For the text-containing cell, return its midpoint in [x, y] coordinate format. 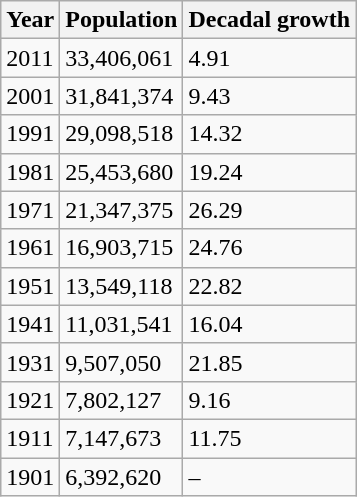
– [270, 477]
6,392,620 [122, 477]
1991 [30, 134]
11.75 [270, 438]
29,098,518 [122, 134]
14.32 [270, 134]
1941 [30, 324]
13,549,118 [122, 286]
9,507,050 [122, 362]
1951 [30, 286]
16.04 [270, 324]
9.16 [270, 400]
2001 [30, 96]
16,903,715 [122, 248]
2011 [30, 58]
1981 [30, 172]
33,406,061 [122, 58]
22.82 [270, 286]
7,802,127 [122, 400]
26.29 [270, 210]
1971 [30, 210]
Population [122, 20]
24.76 [270, 248]
1921 [30, 400]
1961 [30, 248]
25,453,680 [122, 172]
1931 [30, 362]
21,347,375 [122, 210]
21.85 [270, 362]
9.43 [270, 96]
1911 [30, 438]
19.24 [270, 172]
Decadal growth [270, 20]
1901 [30, 477]
Year [30, 20]
31,841,374 [122, 96]
11,031,541 [122, 324]
4.91 [270, 58]
7,147,673 [122, 438]
